Locate the cell with the specified text and output its (X, Y) center coordinate. 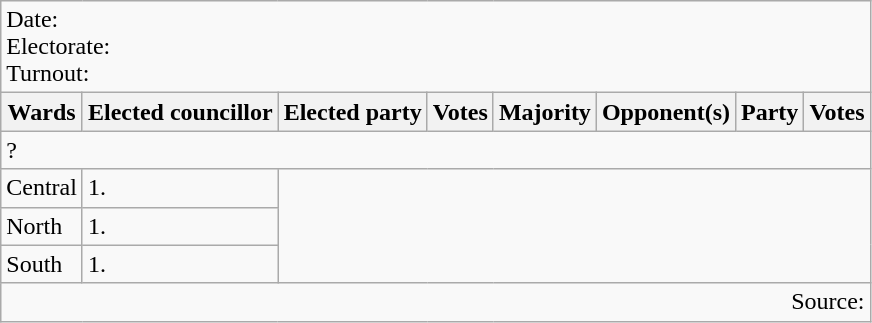
Date: Electorate: Turnout: (436, 47)
Majority (544, 112)
Elected party (352, 112)
Opponent(s) (666, 112)
Party (770, 112)
Central (42, 188)
Elected councillor (180, 112)
Wards (42, 112)
South (42, 264)
? (436, 150)
North (42, 226)
Source: (436, 302)
